From the cell containing the given text, extract its center point as [x, y] coordinate. 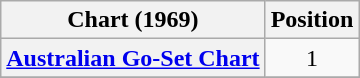
Chart (1969) [133, 20]
Australian Go-Set Chart [133, 58]
1 [312, 58]
Position [312, 20]
